Detect which cell encompasses the target text, then output its [x, y] center coordinate. 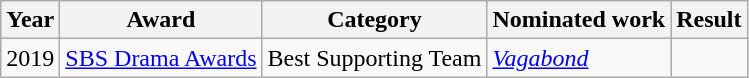
Award [161, 20]
Best Supporting Team [374, 58]
Year [30, 20]
Nominated work [579, 20]
Category [374, 20]
Vagabond [579, 58]
Result [709, 20]
2019 [30, 58]
SBS Drama Awards [161, 58]
